Search for the cell housing the specified text and yield its [X, Y] center coordinate. 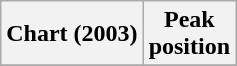
Chart (2003) [72, 34]
Peakposition [189, 34]
